Determine the [X, Y] coordinate at the center of the cell enclosing the given text.  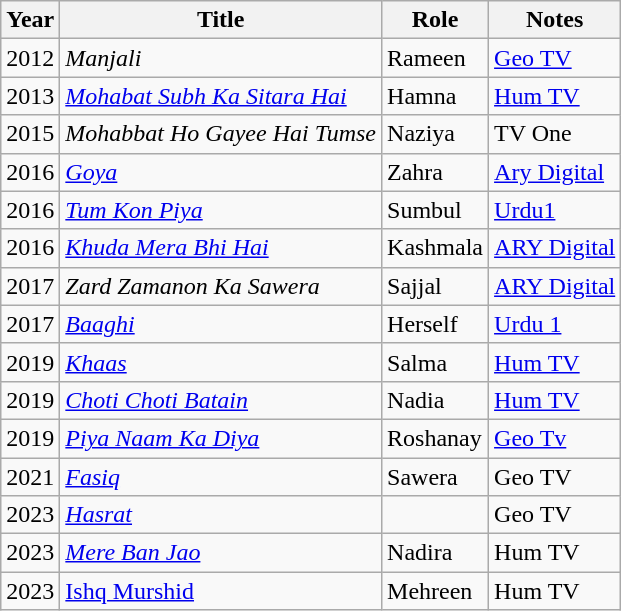
Kashmala [436, 248]
Hamna [436, 96]
Salma [436, 362]
Zahra [436, 172]
Notes [555, 20]
Nadira [436, 553]
2013 [30, 96]
Mohabbat Ho Gayee Hai Tumse [221, 134]
Urdu 1 [555, 324]
Title [221, 20]
Rameen [436, 58]
Nadia [436, 400]
Mohabat Subh Ka Sitara Hai [221, 96]
TV One [555, 134]
Khuda Mera Bhi Hai [221, 248]
Mere Ban Jao [221, 553]
Urdu1 [555, 210]
Baaghi [221, 324]
Geo Tv [555, 438]
Role [436, 20]
Sawera [436, 477]
Herself [436, 324]
Sumbul [436, 210]
2021 [30, 477]
Sajjal [436, 286]
Piya Naam Ka Diya [221, 438]
Tum Kon Piya [221, 210]
Goya [221, 172]
Hasrat [221, 515]
Zard Zamanon Ka Sawera [221, 286]
Manjali [221, 58]
Naziya [436, 134]
2012 [30, 58]
Roshanay [436, 438]
Ishq Murshid [221, 591]
Khaas [221, 362]
2015 [30, 134]
Mehreen [436, 591]
Fasiq [221, 477]
Choti Choti Batain [221, 400]
Year [30, 20]
Ary Digital [555, 172]
